Scan for the cell matching the given text and deliver its [x, y] coordinate at center. 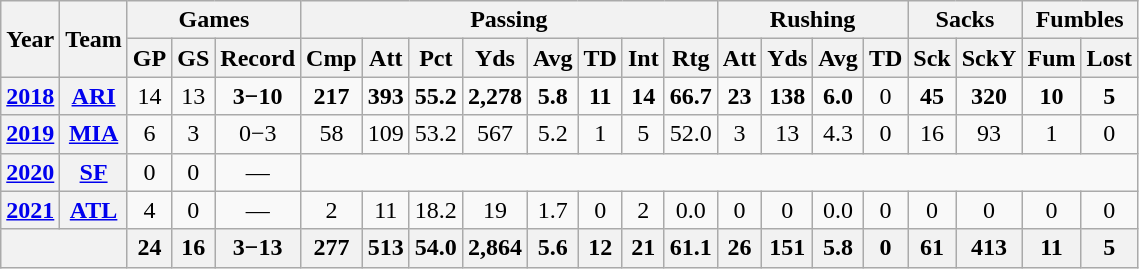
58 [332, 134]
3−10 [258, 96]
6.0 [838, 96]
Lost [1109, 58]
GS [194, 58]
567 [494, 134]
2020 [30, 172]
Passing [510, 20]
5.2 [552, 134]
18.2 [436, 210]
320 [989, 96]
21 [643, 248]
138 [788, 96]
Pct [436, 58]
GP [149, 58]
Record [258, 58]
513 [386, 248]
5.6 [552, 248]
2018 [30, 96]
2,278 [494, 96]
Sacks [965, 20]
10 [1052, 96]
Team [94, 39]
2021 [30, 210]
12 [600, 248]
393 [386, 96]
6 [149, 134]
1.7 [552, 210]
Sck [932, 58]
151 [788, 248]
Fum [1052, 58]
SckY [989, 58]
55.2 [436, 96]
3−13 [258, 248]
109 [386, 134]
2019 [30, 134]
Games [214, 20]
Rushing [812, 20]
Cmp [332, 58]
24 [149, 248]
19 [494, 210]
Int [643, 58]
0−3 [258, 134]
ARI [94, 96]
2,864 [494, 248]
93 [989, 134]
413 [989, 248]
66.7 [690, 96]
45 [932, 96]
Fumbles [1080, 20]
217 [332, 96]
SF [94, 172]
Year [30, 39]
54.0 [436, 248]
MIA [94, 134]
26 [739, 248]
52.0 [690, 134]
Rtg [690, 58]
61 [932, 248]
61.1 [690, 248]
53.2 [436, 134]
ATL [94, 210]
4.3 [838, 134]
277 [332, 248]
23 [739, 96]
4 [149, 210]
